Pinpoint the cell where the given text exists, returning its [X, Y] midpoint coordinate. 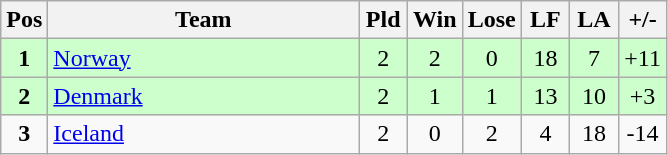
LF [546, 20]
10 [594, 96]
13 [546, 96]
7 [594, 58]
Norway [204, 58]
Iceland [204, 134]
+/- [642, 20]
+11 [642, 58]
4 [546, 134]
Win [434, 20]
3 [24, 134]
Pld [384, 20]
Pos [24, 20]
Lose [492, 20]
Denmark [204, 96]
+3 [642, 96]
Team [204, 20]
LA [594, 20]
-14 [642, 134]
